Capture the cell that displays the provided text and extract its [X, Y] central coordinate. 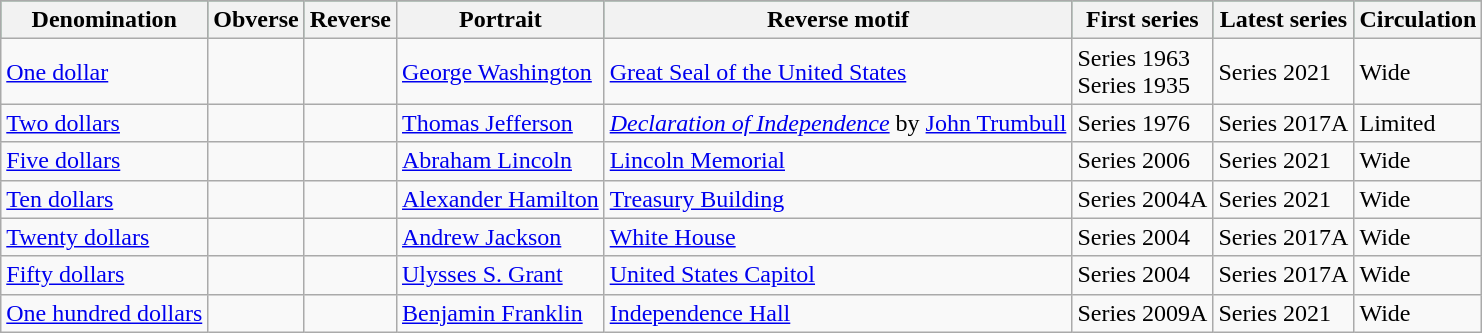
Denomination [104, 20]
Series 1963Series 1935 [1142, 72]
White House [838, 237]
Series 2006 [1142, 161]
Andrew Jackson [500, 237]
Five dollars [104, 161]
Series 2004A [1142, 199]
Benjamin Franklin [500, 313]
Circulation [1418, 20]
Ten dollars [104, 199]
Fifty dollars [104, 275]
Reverse [350, 20]
Great Seal of the United States [838, 72]
Portrait [500, 20]
Lincoln Memorial [838, 161]
Reverse motif [838, 20]
Declaration of Independence by John Trumbull [838, 123]
Latest series [1284, 20]
One dollar [104, 72]
One hundred dollars [104, 313]
Limited [1418, 123]
Series 2009A [1142, 313]
Thomas Jefferson [500, 123]
George Washington [500, 72]
United States Capitol [838, 275]
Twenty dollars [104, 237]
Obverse [256, 20]
Independence Hall [838, 313]
Alexander Hamilton [500, 199]
Abraham Lincoln [500, 161]
Series 1976 [1142, 123]
Two dollars [104, 123]
Treasury Building [838, 199]
Ulysses S. Grant [500, 275]
First series [1142, 20]
